Extract the [X, Y] coordinate from the center of the cell holding the provided text.  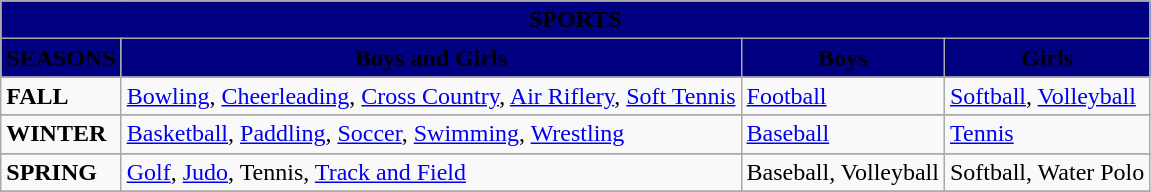
Softball, Water Polo [1046, 172]
Tennis [1046, 134]
Baseball, Volleyball [842, 172]
Boys and Girls [431, 58]
Softball, Volleyball [1046, 96]
SPRING [61, 172]
Girls [1046, 58]
SPORTS [576, 20]
Baseball [842, 134]
Boys [842, 58]
WINTER [61, 134]
Basketball, Paddling, Soccer, Swimming, Wrestling [431, 134]
Golf, Judo, Tennis, Track and Field [431, 172]
SEASONS [61, 58]
FALL [61, 96]
Bowling, Cheerleading, Cross Country, Air Riflery, Soft Tennis [431, 96]
Football [842, 96]
